Return the (X, Y) coordinate for the center point of the cell that contains the specified text.  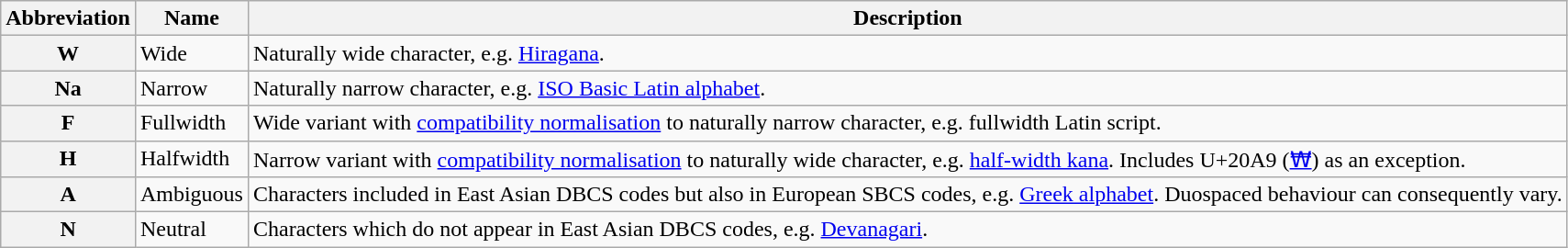
Characters included in East Asian DBCS codes but also in European SBCS codes, e.g. Greek alphabet. Duospaced behaviour can consequently vary. (907, 195)
Naturally wide character, e.g. Hiragana. (907, 53)
Wide variant with compatibility normalisation to naturally narrow character, e.g. fullwidth Latin script. (907, 123)
Narrow (191, 88)
Description (907, 18)
A (68, 195)
F (68, 123)
Wide (191, 53)
Halfwidth (191, 159)
Name (191, 18)
Characters which do not appear in East Asian DBCS codes, e.g. Devanagari. (907, 230)
N (68, 230)
Na (68, 88)
H (68, 159)
Fullwidth (191, 123)
Narrow variant with compatibility normalisation to naturally wide character, e.g. half-width kana. Includes U+20A9 (₩) as an exception. (907, 159)
Abbreviation (68, 18)
W (68, 53)
Neutral (191, 230)
Ambiguous (191, 195)
Naturally narrow character, e.g. ISO Basic Latin alphabet. (907, 88)
